Detect which cell encompasses the target text, then output its [x, y] center coordinate. 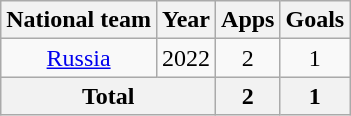
Year [186, 20]
Goals [315, 20]
Russia [79, 58]
2022 [186, 58]
National team [79, 20]
Apps [248, 20]
Total [108, 96]
